Output the (X, Y) coordinate of the center of the cell containing the given text.  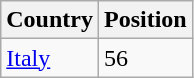
Italy (50, 58)
Country (50, 20)
56 (145, 58)
Position (145, 20)
